Pinpoint the cell where the given text exists, returning its (X, Y) midpoint coordinate. 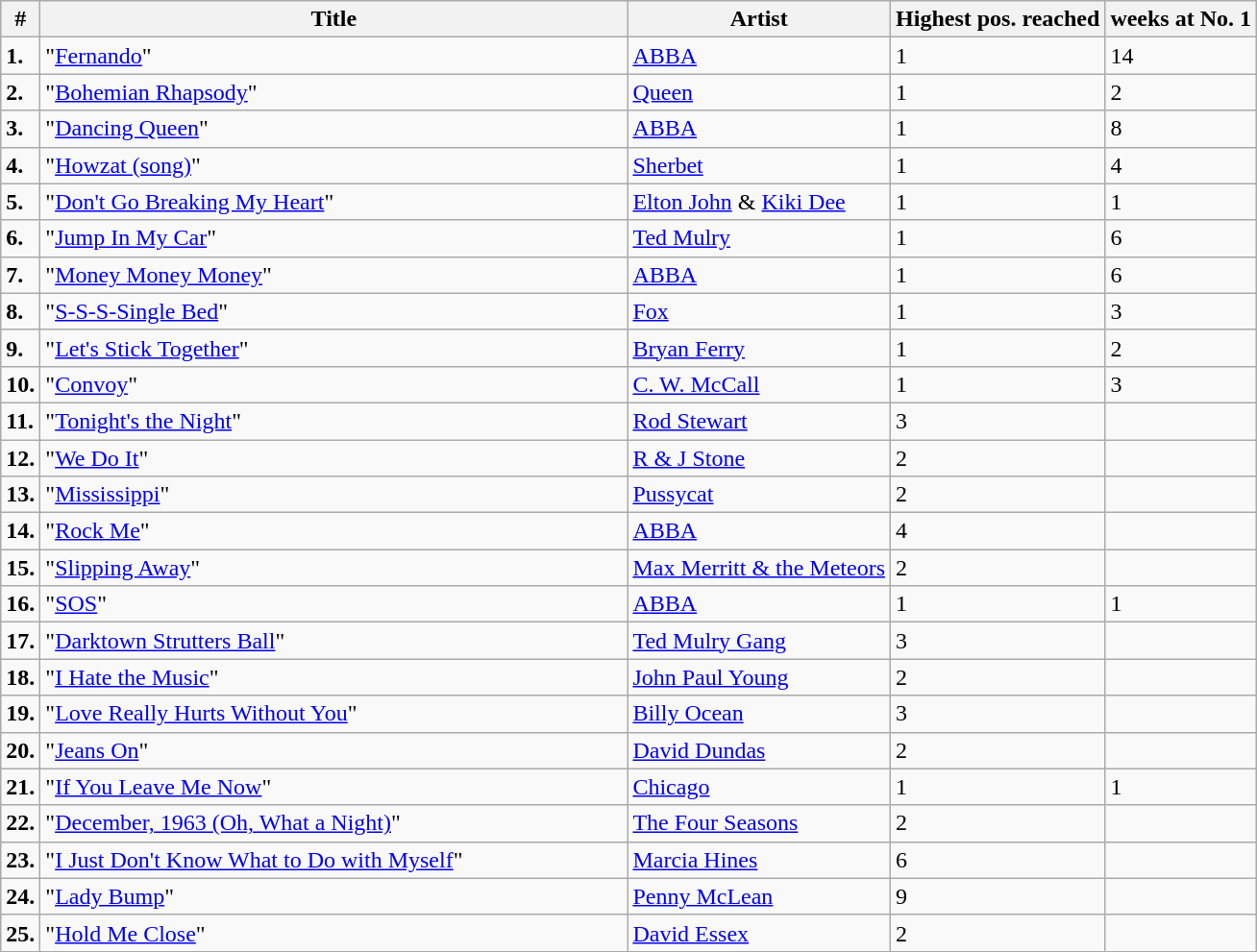
David Dundas (759, 750)
Max Merritt & the Meteors (759, 568)
"Money Money Money" (334, 275)
5. (21, 202)
18. (21, 677)
"Hold Me Close" (334, 933)
"Dancing Queen" (334, 129)
7. (21, 275)
Penny McLean (759, 896)
Billy Ocean (759, 714)
3. (21, 129)
"Mississippi" (334, 495)
"I Hate the Music" (334, 677)
6. (21, 238)
David Essex (759, 933)
"Fernando" (334, 56)
24. (21, 896)
22. (21, 823)
R & J Stone (759, 458)
"Don't Go Breaking My Heart" (334, 202)
Highest pos. reached (998, 19)
9. (21, 348)
Elton John & Kiki Dee (759, 202)
8. (21, 311)
"Love Really Hurts Without You" (334, 714)
"Slipping Away" (334, 568)
14 (1181, 56)
"SOS" (334, 604)
Artist (759, 19)
weeks at No. 1 (1181, 19)
Chicago (759, 787)
# (21, 19)
15. (21, 568)
Ted Mulry (759, 238)
8 (1181, 129)
10. (21, 384)
"Lady Bump" (334, 896)
The Four Seasons (759, 823)
"If You Leave Me Now" (334, 787)
23. (21, 860)
"Convoy" (334, 384)
20. (21, 750)
"We Do It" (334, 458)
"I Just Don't Know What to Do with Myself" (334, 860)
Ted Mulry Gang (759, 641)
"Jeans On" (334, 750)
19. (21, 714)
Queen (759, 92)
Title (334, 19)
"Jump In My Car" (334, 238)
Sherbet (759, 165)
14. (21, 531)
11. (21, 421)
Pussycat (759, 495)
Bryan Ferry (759, 348)
25. (21, 933)
C. W. McCall (759, 384)
"Tonight's the Night" (334, 421)
Marcia Hines (759, 860)
17. (21, 641)
"Bohemian Rhapsody" (334, 92)
"December, 1963 (Oh, What a Night)" (334, 823)
9 (998, 896)
13. (21, 495)
16. (21, 604)
John Paul Young (759, 677)
2. (21, 92)
"S-S-S-Single Bed" (334, 311)
"Rock Me" (334, 531)
1. (21, 56)
Fox (759, 311)
4. (21, 165)
"Let's Stick Together" (334, 348)
"Darktown Strutters Ball" (334, 641)
Rod Stewart (759, 421)
21. (21, 787)
12. (21, 458)
"Howzat (song)" (334, 165)
